Scan for the cell matching the given text and deliver its (x, y) coordinate at center. 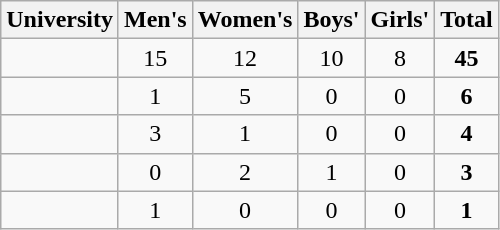
University (60, 20)
Girls' (400, 20)
5 (245, 96)
Men's (155, 20)
Total (467, 20)
Boys' (332, 20)
4 (467, 134)
8 (400, 58)
15 (155, 58)
2 (245, 172)
12 (245, 58)
Women's (245, 20)
45 (467, 58)
10 (332, 58)
6 (467, 96)
